From the cell containing the given text, extract its center point as [x, y] coordinate. 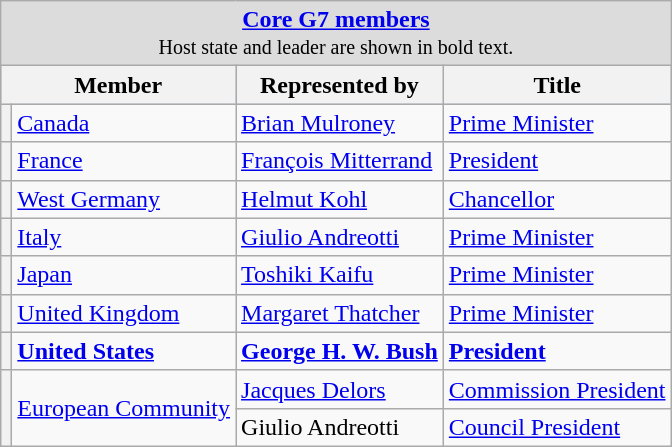
Italy [124, 237]
François Mitterrand [340, 161]
European Community [124, 408]
Brian Mulroney [340, 123]
France [124, 161]
Jacques Delors [340, 389]
Japan [124, 275]
Canada [124, 123]
Helmut Kohl [340, 199]
Chancellor [557, 199]
Title [557, 85]
George H. W. Bush [340, 351]
Represented by [340, 85]
Commission President [557, 389]
Council President [557, 427]
United States [124, 351]
West Germany [124, 199]
United Kingdom [124, 313]
Core G7 membersHost state and leader are shown in bold text. [336, 34]
Margaret Thatcher [340, 313]
Toshiki Kaifu [340, 275]
Member [118, 85]
